Search for the cell housing the specified text and yield its [X, Y] center coordinate. 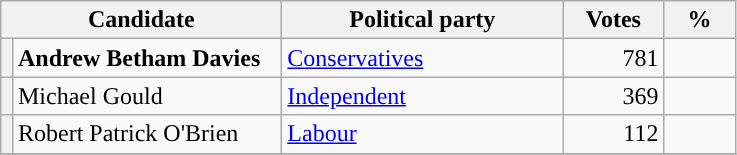
Conservatives [422, 58]
Robert Patrick O'Brien [146, 134]
Michael Gould [146, 96]
Independent [422, 96]
Votes [614, 20]
Candidate [142, 20]
Andrew Betham Davies [146, 58]
Political party [422, 20]
781 [614, 58]
112 [614, 134]
Labour [422, 134]
% [700, 20]
369 [614, 96]
